For the text-containing cell, return its midpoint in [x, y] coordinate format. 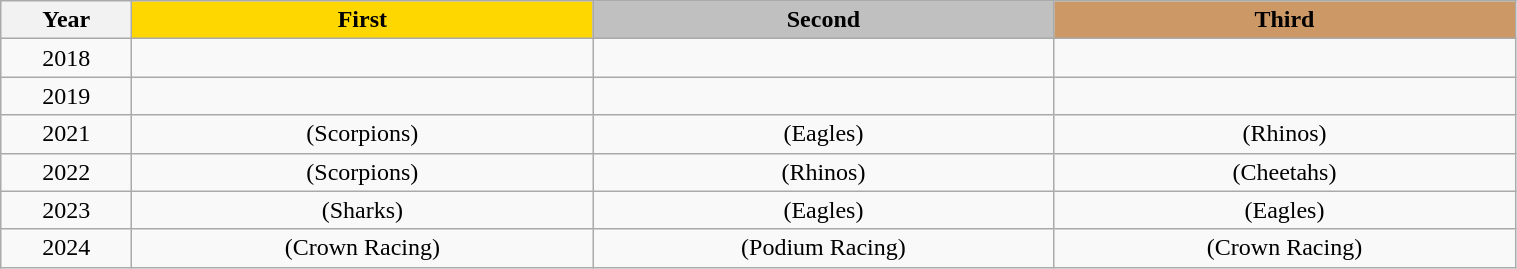
(Sharks) [362, 210]
Second [824, 20]
(Cheetahs) [1284, 172]
2019 [66, 96]
(Podium Racing) [824, 248]
2022 [66, 172]
2024 [66, 248]
2021 [66, 134]
Third [1284, 20]
Year [66, 20]
2023 [66, 210]
First [362, 20]
2018 [66, 58]
